Extract the [X, Y] coordinate from the center of the cell holding the provided text.  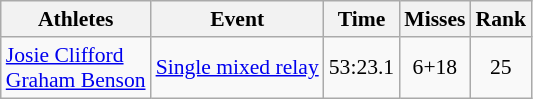
Josie CliffordGraham Benson [76, 68]
Single mixed relay [238, 68]
Time [362, 19]
Misses [434, 19]
53:23.1 [362, 68]
Athletes [76, 19]
Event [238, 19]
Rank [502, 19]
6+18 [434, 68]
25 [502, 68]
